Locate the cell with the specified text and output its [x, y] center coordinate. 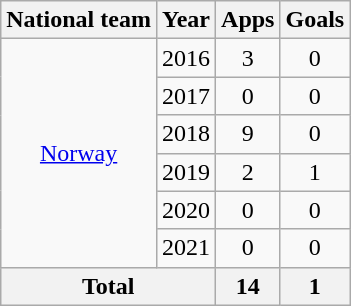
9 [248, 134]
2016 [186, 58]
Apps [248, 20]
Goals [315, 20]
2 [248, 172]
Total [108, 286]
3 [248, 58]
2017 [186, 96]
Norway [79, 153]
14 [248, 286]
2019 [186, 172]
Year [186, 20]
2021 [186, 248]
2020 [186, 210]
2018 [186, 134]
National team [79, 20]
